Search for the cell housing the specified text and yield its [X, Y] center coordinate. 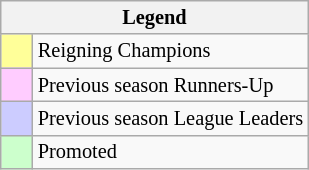
Legend [154, 17]
Previous season League Leaders [170, 118]
Reigning Champions [170, 51]
Previous season Runners-Up [170, 85]
Promoted [170, 152]
